Determine the (X, Y) coordinate at the center of the cell enclosing the given text.  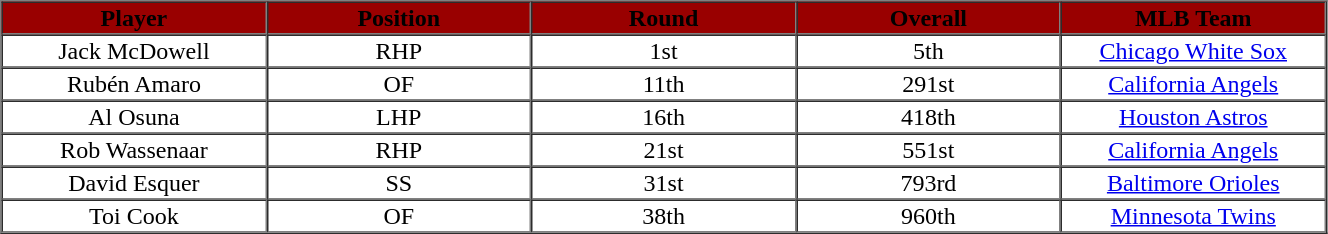
38th (664, 216)
11th (664, 84)
960th (928, 216)
21st (664, 150)
Al Osuna (134, 116)
31st (664, 182)
Position (398, 18)
418th (928, 116)
Jack McDowell (134, 50)
LHP (398, 116)
Overall (928, 18)
5th (928, 50)
SS (398, 182)
16th (664, 116)
291st (928, 84)
551st (928, 150)
Player (134, 18)
Houston Astros (1194, 116)
MLB Team (1194, 18)
Toi Cook (134, 216)
Chicago White Sox (1194, 50)
Minnesota Twins (1194, 216)
Rob Wassenaar (134, 150)
Rubén Amaro (134, 84)
1st (664, 50)
793rd (928, 182)
Baltimore Orioles (1194, 182)
Round (664, 18)
David Esquer (134, 182)
